Find where the given text appears and provide that cell's center as (x, y) coordinate. 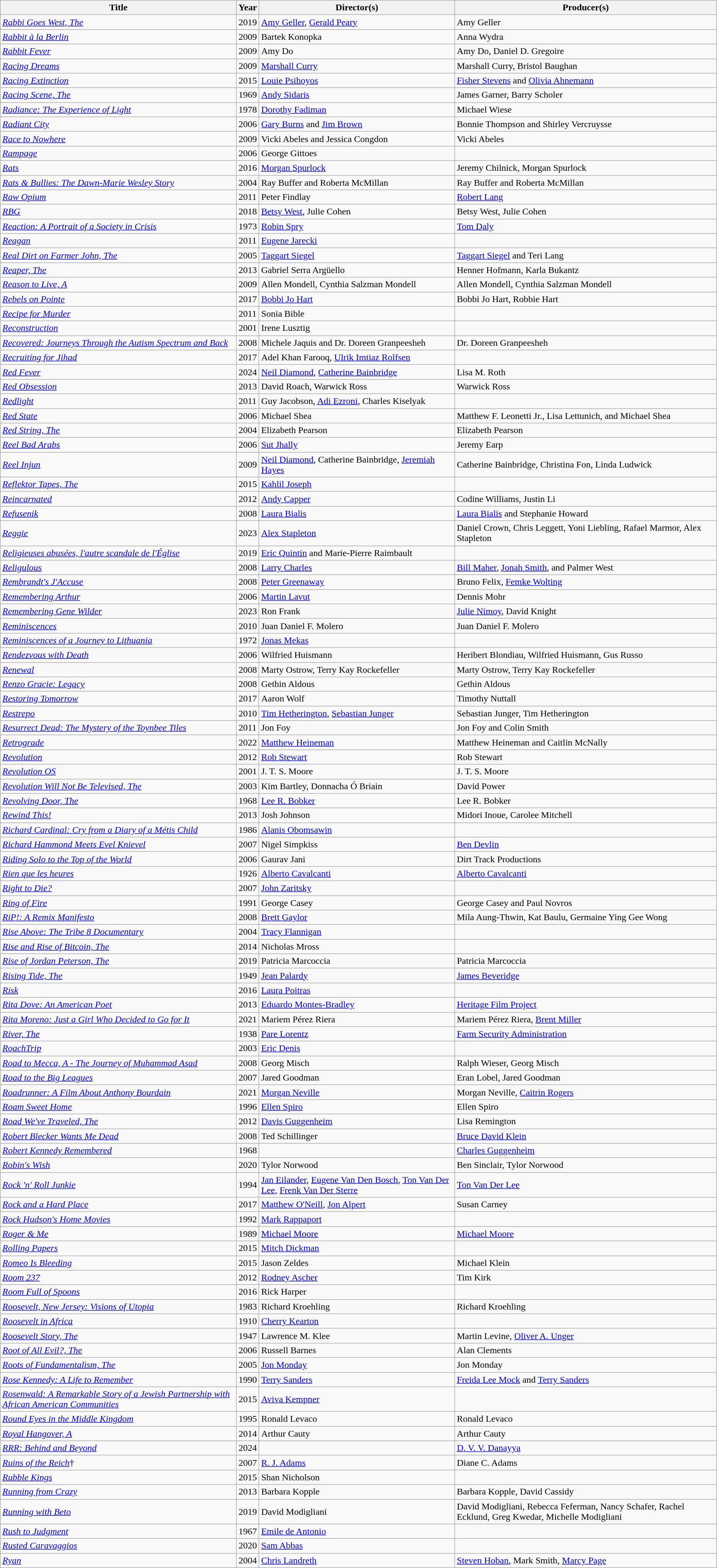
Kahlil Joseph (357, 484)
Morgan Spurlock (357, 168)
1989 (247, 1234)
Ben Sinclair, Tylor Norwood (586, 1165)
Rise Above: The Tribe 8 Documentary (119, 932)
Rodney Ascher (357, 1277)
Tim Hetherington, Sebastian Junger (357, 713)
James Garner, Barry Scholer (586, 95)
Title (119, 8)
David Modigliani (357, 1512)
1986 (247, 830)
Ring of Fire (119, 903)
Reaction: A Portrait of a Society in Crisis (119, 226)
Peter Findlay (357, 197)
Sut Jhally (357, 445)
Resurrect Dead: The Mystery of the Toynbee Tiles (119, 728)
Bobbi Jo Hart, Robbie Hart (586, 299)
Shan Nicholson (357, 1477)
1990 (247, 1380)
Laura Poitras (357, 990)
1991 (247, 903)
Bruce David Klein (586, 1136)
Alan Clements (586, 1350)
Road to Mecca, A - The Journey of Muhammad Asad (119, 1063)
Sam Abbas (357, 1546)
Amy Do (357, 51)
1994 (247, 1185)
Davis Guggenheim (357, 1121)
2022 (247, 742)
Barbara Kopple (357, 1492)
Reminiscences of a Journey to Lithuania (119, 640)
Nicholas Mross (357, 947)
Georg Misch (357, 1063)
Director(s) (357, 8)
1949 (247, 976)
Robert Blecker Wants Me Dead (119, 1136)
Rendezvous with Death (119, 655)
Jeremy Earp (586, 445)
Dorothy Fadiman (357, 110)
Ben Devlin (586, 844)
Roam Sweet Home (119, 1107)
Rock 'n' Roll Junkie (119, 1185)
Reaper, The (119, 270)
Rising Tide, The (119, 976)
Marshall Curry, Bristol Baughan (586, 66)
Rise of Jordan Peterson, The (119, 961)
Dr. Doreen Granpeesheh (586, 343)
Ruins of the Reich† (119, 1463)
Timothy Nuttall (586, 699)
Wilfried Huismann (357, 655)
1910 (247, 1321)
Rosenwald: A Remarkable Story of a Jewish Partnership with African American Communities (119, 1399)
Redlight (119, 401)
Red String, The (119, 430)
Romeo Is Bleeding (119, 1263)
Taggart Siegel (357, 255)
Neil Diamond, Catherine Bainbridge (357, 372)
Room Full of Spoons (119, 1292)
RoachTrip (119, 1048)
Right to Die? (119, 888)
Rubble Kings (119, 1477)
Mitch Dickman (357, 1248)
Mila Aung-Thwin, Kat Baulu, Germaine Ying Gee Wong (586, 917)
Racing Extinction (119, 80)
Jon Foy and Colin Smith (586, 728)
Diane C. Adams (586, 1463)
Robert Lang (586, 197)
John Zaritsky (357, 888)
Richard Hammond Meets Evel Knievel (119, 844)
George Gittoes (357, 153)
Fisher Stevens and Olivia Ahnemann (586, 80)
David Modigliani, Rebecca Feferman, Nancy Schafer, Rachel Ecklund, Greg Kwedar, Michelle Modigliani (586, 1512)
James Beveridge (586, 976)
Sonia Bible (357, 314)
Matthew F. Leonetti Jr., Lisa Lettunich, and Michael Shea (586, 415)
Religulous (119, 567)
Laura Bialis (357, 513)
Anna Wydra (586, 37)
Reel Bad Arabs (119, 445)
Risk (119, 990)
George Casey (357, 903)
Revolving Door, The (119, 801)
Steven Hoban, Mark Smith, Marcy Page (586, 1560)
Lisa M. Roth (586, 372)
Red State (119, 415)
Warwick Ross (586, 386)
Bobbi Jo Hart (357, 299)
Producer(s) (586, 8)
Larry Charles (357, 567)
Raw Opium (119, 197)
1969 (247, 95)
Eugene Jarecki (357, 241)
Lawrence M. Klee (357, 1336)
Rats & Bullies: The Dawn-Marie Wesley Story (119, 183)
Adel Khan Farooq, Ulrik Imtiaz Rolfsen (357, 357)
Rush to Judgment (119, 1531)
Robin's Wish (119, 1165)
Royal Hangover, A (119, 1434)
Mariem Pérez Riera (357, 1019)
Cherry Kearton (357, 1321)
Radiance: The Experience of Light (119, 110)
Roosevelt, New Jersey: Visions of Utopia (119, 1306)
Rabbi Goes West, The (119, 22)
Bonnie Thompson and Shirley Vercruysse (586, 124)
1947 (247, 1336)
Louie Psihoyos (357, 80)
Revolution (119, 757)
Irene Lusztig (357, 328)
Gaurav Jani (357, 859)
RiP!: A Remix Manifesto (119, 917)
Midori Inoue, Carolee Mitchell (586, 815)
Morgan Neville (357, 1092)
David Roach, Warwick Ross (357, 386)
Real Dirt on Farmer John, The (119, 255)
Remembering Arthur (119, 597)
George Casey and Paul Novros (586, 903)
Recipe for Murder (119, 314)
Reagan (119, 241)
Julie Nimoy, David Knight (586, 611)
Michele Jaquis and Dr. Doreen Granpeesheh (357, 343)
Red Fever (119, 372)
Ton Van Der Lee (586, 1185)
RBG (119, 212)
Radiant City (119, 124)
Eduardo Montes-Bradley (357, 1005)
Reel Injun (119, 465)
Chris Landreth (357, 1560)
Matthew O'Neill, Jon Alpert (357, 1205)
Gabriel Serra Argüello (357, 270)
Pare Lorentz (357, 1034)
1972 (247, 640)
David Power (586, 786)
Mariem Pérez Riera, Brent Miller (586, 1019)
Charles Guggenheim (586, 1151)
Rats (119, 168)
Bartek Konopka (357, 37)
RRR: Behind and Beyond (119, 1448)
Dirt Track Productions (586, 859)
Bruno Felix, Femke Wolting (586, 582)
Reggie (119, 533)
Matthew Heineman (357, 742)
Rabbit Fever (119, 51)
Rock Hudson's Home Movies (119, 1219)
Tom Daly (586, 226)
Amy Geller (586, 22)
Codine Williams, Justin Li (586, 499)
Freida Lee Mock and Terry Sanders (586, 1380)
Michael Shea (357, 415)
Renewal (119, 670)
Tylor Norwood (357, 1165)
Taggart Siegel and Teri Lang (586, 255)
Rolling Papers (119, 1248)
Riding Solo to the Top of the World (119, 859)
Mark Rappaport (357, 1219)
Gary Burns and Jim Brown (357, 124)
Rusted Caravaggios (119, 1546)
1995 (247, 1419)
2018 (247, 212)
Rita Dove: An American Poet (119, 1005)
Rebels on Pointe (119, 299)
Daniel Crown, Chris Leggett, Yoni Liebling, Rafael Marmor, Alex Stapleton (586, 533)
Roosevelt in Africa (119, 1321)
Roger & Me (119, 1234)
Reconstruction (119, 328)
Catherine Bainbridge, Christina Fon, Linda Ludwick (586, 465)
Running from Crazy (119, 1492)
Guy Jacobson, Adi Ezroni, Charles Kiselyak (357, 401)
Terry Sanders (357, 1380)
Ryan (119, 1560)
Jean Palardy (357, 976)
R. J. Adams (357, 1463)
Remembering Gene Wilder (119, 611)
Jan Eilander, Eugene Van Den Bosch, Ton Van Der Lee, Frenk Van Der Sterre (357, 1185)
Lisa Remington (586, 1121)
Reason to Live, A (119, 284)
Matthew Heineman and Caitlin McNally (586, 742)
Farm Security Administration (586, 1034)
Aaron Wolf (357, 699)
Vicki Abeles and Jessica Congdon (357, 139)
Running with Beto (119, 1512)
Ralph Wieser, Georg Misch (586, 1063)
Retrograde (119, 742)
Brett Gaylor (357, 917)
Alex Stapleton (357, 533)
Nigel Simpkiss (357, 844)
1978 (247, 110)
Heritage Film Project (586, 1005)
1967 (247, 1531)
Heribert Blondiau, Wilfried Huismann, Gus Russo (586, 655)
Martin Levine, Oliver A. Unger (586, 1336)
Revolution OS (119, 772)
Marshall Curry (357, 66)
Tracy Flannigan (357, 932)
Rembrandt's J'Accuse (119, 582)
Room 237 (119, 1277)
Rien que les heures (119, 873)
Dennis Mohr (586, 597)
Roots of Fundamentalism, The (119, 1365)
1973 (247, 226)
Renzo Gracie: Legacy (119, 684)
Roadrunner: A Film About Anthony Bourdain (119, 1092)
Road to the Big Leagues (119, 1077)
Laura Bialis and Stephanie Howard (586, 513)
Red Obsession (119, 386)
Restoring Tomorrow (119, 699)
Rabbit à la Berlin (119, 37)
Andy Capper (357, 499)
Richard Cardinal: Cry from a Diary of a Métis Child (119, 830)
Russell Barnes (357, 1350)
Amy Do, Daniel D. Gregoire (586, 51)
Robin Spry (357, 226)
Eric Quintin and Marie-Pierre Raimbault (357, 553)
Alanis Obomsawin (357, 830)
Eric Denis (357, 1048)
Rampage (119, 153)
Michael Klein (586, 1263)
Eran Lobel, Jared Goodman (586, 1077)
Sebastian Junger, Tim Hetherington (586, 713)
Reflektor Tapes, The (119, 484)
Rise and Rise of Bitcoin, The (119, 947)
Tim Kirk (586, 1277)
Michael Wiese (586, 110)
Vicki Abeles (586, 139)
Ron Frank (357, 611)
Henner Hofmann, Karla Bukantz (586, 270)
Revolution Will Not Be Televised, The (119, 786)
Reincarnated (119, 499)
Rita Moreno: Just a Girl Who Decided to Go for It (119, 1019)
Rose Kennedy: A Life to Remember (119, 1380)
Jared Goodman (357, 1077)
Rewind This! (119, 815)
Religieuses abusées, l'autre scandale de l'Église (119, 553)
D. V. V. Danayya (586, 1448)
Andy Sidaris (357, 95)
Kim Bartley, Donnacha Ó Briain (357, 786)
Jason Zeldes (357, 1263)
Reminiscences (119, 626)
Racing Dreams (119, 66)
Rick Harper (357, 1292)
Neil Diamond, Catherine Bainbridge, Jeremiah Hayes (357, 465)
Restrepo (119, 713)
Jonas Mekas (357, 640)
Susan Carney (586, 1205)
Ted Schillinger (357, 1136)
Year (247, 8)
1926 (247, 873)
Aviva Kempner (357, 1399)
Racing Scene, The (119, 95)
Recovered: Journeys Through the Autism Spectrum and Back (119, 343)
Josh Johnson (357, 815)
Jeremy Chilnick, Morgan Spurlock (586, 168)
Barbara Kopple, David Cassidy (586, 1492)
River, The (119, 1034)
Road We've Traveled, The (119, 1121)
Bill Maher, Jonah Smith, and Palmer West (586, 567)
1938 (247, 1034)
Recruiting for Jihad (119, 357)
Amy Geller, Gerald Peary (357, 22)
1983 (247, 1306)
Morgan Neville, Caitrin Rogers (586, 1092)
Peter Greenaway (357, 582)
Emile de Antonio (357, 1531)
Root of All Evil?, The (119, 1350)
Martin Lavut (357, 597)
Roosevelt Story, The (119, 1336)
Race to Nowhere (119, 139)
Refusenik (119, 513)
Robert Kennedy Remembered (119, 1151)
1992 (247, 1219)
Rock and a Hard Place (119, 1205)
Jon Foy (357, 728)
Round Eyes in the Middle Kingdom (119, 1419)
1996 (247, 1107)
